For the text-containing cell, return its midpoint in [x, y] coordinate format. 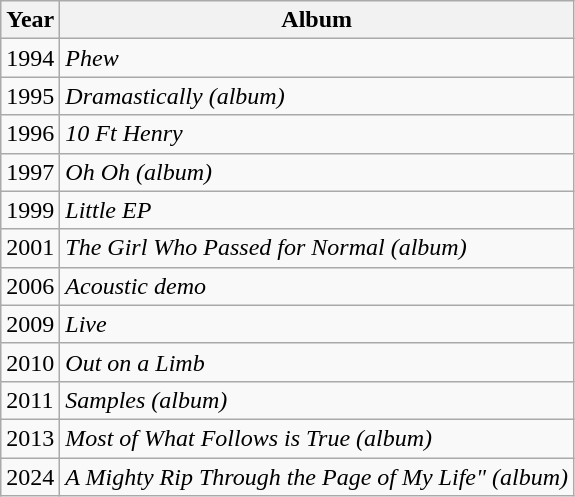
1997 [30, 172]
Most of What Follows is True (album) [317, 438]
Out on a Limb [317, 362]
1994 [30, 58]
2010 [30, 362]
Phew [317, 58]
Album [317, 20]
1996 [30, 134]
2009 [30, 324]
10 Ft Henry [317, 134]
1995 [30, 96]
2006 [30, 286]
A Mighty Rip Through the Page of My Life" (album) [317, 477]
1999 [30, 210]
2024 [30, 477]
2001 [30, 248]
The Girl Who Passed for Normal (album) [317, 248]
Little EP [317, 210]
2013 [30, 438]
Acoustic demo [317, 286]
2011 [30, 400]
Dramastically (album) [317, 96]
Live [317, 324]
Year [30, 20]
Oh Oh (album) [317, 172]
Samples (album) [317, 400]
